Return [x, y] of the center of cell containing provided text 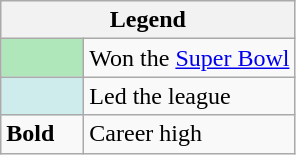
Led the league [190, 96]
Legend [148, 20]
Career high [190, 134]
Bold [42, 134]
Won the Super Bowl [190, 58]
